Capture the cell that displays the provided text and extract its (x, y) central coordinate. 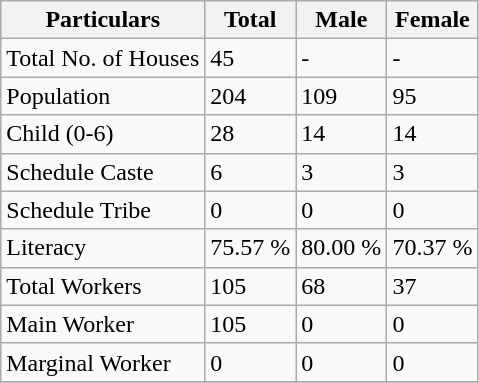
6 (250, 172)
Main Worker (103, 324)
Female (432, 20)
70.37 % (432, 248)
Population (103, 96)
Marginal Worker (103, 362)
Total (250, 20)
68 (342, 286)
Schedule Tribe (103, 210)
204 (250, 96)
Male (342, 20)
Child (0-6) (103, 134)
80.00 % (342, 248)
Schedule Caste (103, 172)
45 (250, 58)
Total No. of Houses (103, 58)
75.57 % (250, 248)
37 (432, 286)
95 (432, 96)
Particulars (103, 20)
Total Workers (103, 286)
109 (342, 96)
28 (250, 134)
Literacy (103, 248)
